Output the (X, Y) coordinate of the center of the cell containing the given text.  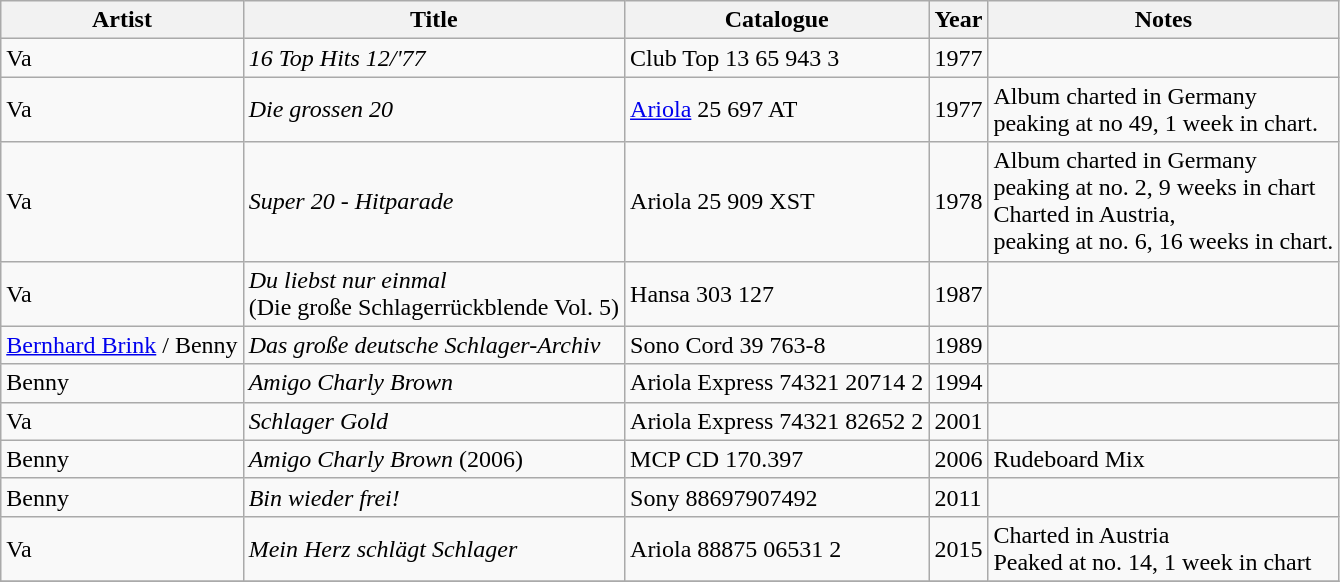
Amigo Charly Brown (434, 383)
Notes (1164, 20)
Amigo Charly Brown (2006) (434, 459)
2011 (958, 497)
Du liebst nur einmal (Die große Schlagerrückblende Vol. 5) (434, 294)
Ariola Express 74321 82652 2 (777, 421)
Ariola 25 909 XST (777, 202)
1978 (958, 202)
Hansa 303 127 (777, 294)
Schlager Gold (434, 421)
MCP CD 170.397 (777, 459)
Charted in Austria Peaked at no. 14, 1 week in chart (1164, 548)
Mein Herz schlägt Schlager (434, 548)
Sony 88697907492 (777, 497)
Ariola 88875 06531 2 (777, 548)
Bernhard Brink / Benny (122, 345)
Ariola Express 74321 20714 2 (777, 383)
Rudeboard Mix (1164, 459)
Artist (122, 20)
Title (434, 20)
Club Top 13 65 943 3 (777, 58)
Album charted in Germany peaking at no. 2, 9 weeks in chart Charted in Austria, peaking at no. 6, 16 weeks in chart. (1164, 202)
Bin wieder frei! (434, 497)
1994 (958, 383)
Die grossen 20 (434, 110)
Ariola 25 697 AT (777, 110)
Year (958, 20)
1989 (958, 345)
Album charted in Germany peaking at no 49, 1 week in chart. (1164, 110)
Sono Cord 39 763-8 (777, 345)
Catalogue (777, 20)
2015 (958, 548)
1987 (958, 294)
2006 (958, 459)
Das große deutsche Schlager-Archiv (434, 345)
2001 (958, 421)
16 Top Hits 12/'77 (434, 58)
Super 20 - Hitparade (434, 202)
